Locate the cell with the specified text and output its [X, Y] center coordinate. 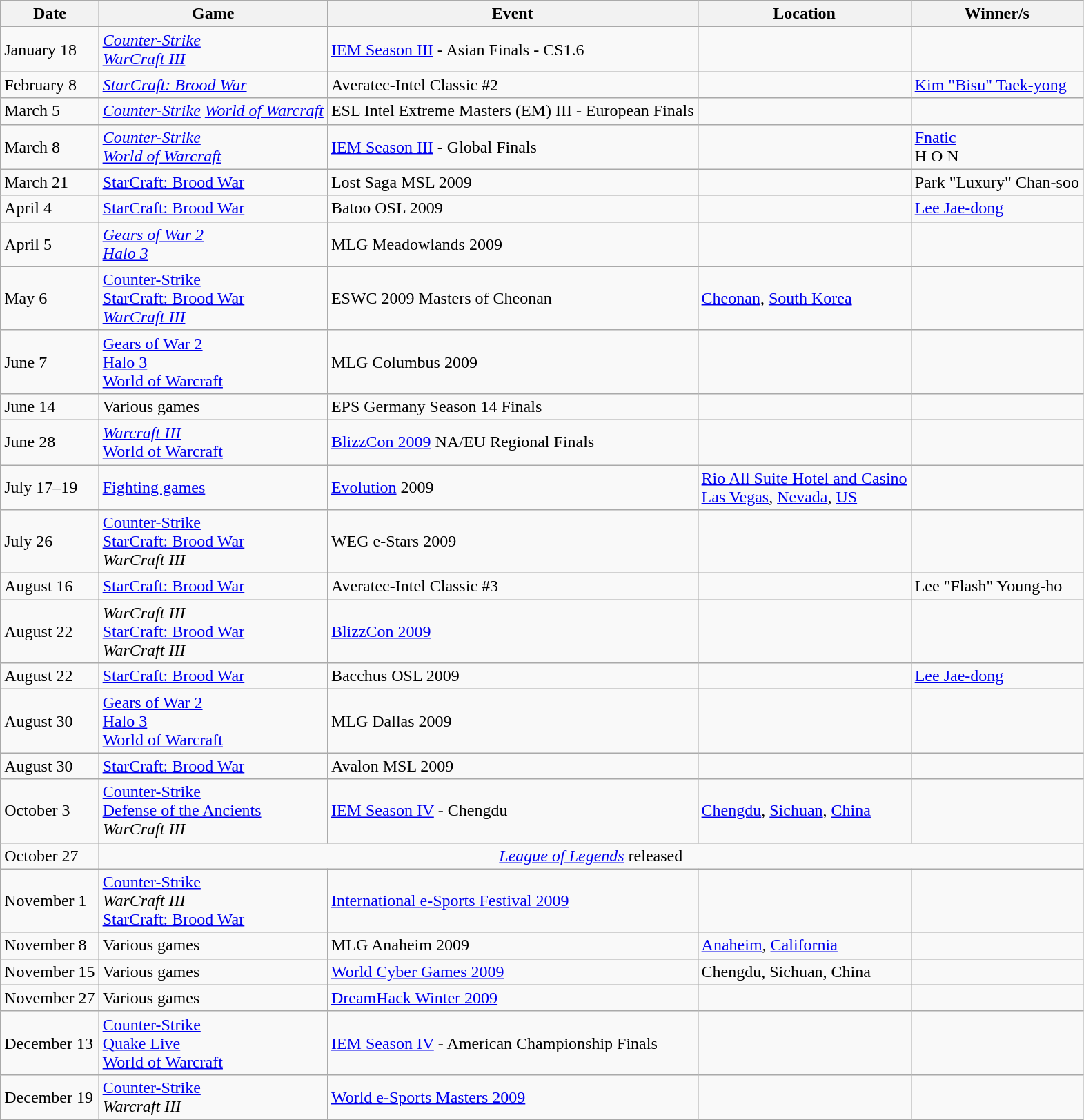
Anaheim, California [805, 945]
Lost Saga MSL 2009 [512, 182]
Counter-StrikeWarCraft III StarCraft: Brood War [213, 901]
Warcraft III World of Warcraft [213, 442]
Avalon MSL 2009 [512, 766]
Park "Luxury" Chan-soo [996, 182]
Evolution 2009 [512, 487]
IEM Season IV - Chengdu [512, 811]
Counter-Strike WarCraft III [213, 50]
Counter-Strike StarCraft: Brood War WarCraft III [213, 298]
International e-Sports Festival 2009 [512, 901]
Gears of War 2 Halo 3 [213, 244]
June 7 [50, 362]
Fnatic H O N [996, 146]
October 27 [50, 856]
Date [50, 14]
May 6 [50, 298]
Averatec-Intel Classic #3 [512, 587]
Counter-StrikeWarcraft III [213, 1097]
April 4 [50, 208]
MLG Columbus 2009 [512, 362]
Event [512, 14]
Lee "Flash" Young-ho [996, 587]
WarCraft III StarCraft: Brood War WarCraft III [213, 631]
WEG e-Stars 2009 [512, 542]
April 5 [50, 244]
BlizzCon 2009 [512, 631]
DreamHack Winter 2009 [512, 998]
World Cyber Games 2009 [512, 972]
ESL Intel Extreme Masters (EM) III - European Finals [512, 111]
November 15 [50, 972]
Cheonan, South Korea [805, 298]
June 28 [50, 442]
League of Legends released [591, 856]
MLG Meadowlands 2009 [512, 244]
IEM Season IV - American Championship Finals [512, 1043]
BlizzCon 2009 NA/EU Regional Finals [512, 442]
December 19 [50, 1097]
Batoo OSL 2009 [512, 208]
Kim "Bisu" Taek-yong [996, 85]
March 8 [50, 146]
World e-Sports Masters 2009 [512, 1097]
January 18 [50, 50]
July 17–19 [50, 487]
August 16 [50, 587]
Counter-StrikeDefense of the AncientsWarCraft III [213, 811]
October 3 [50, 811]
June 14 [50, 406]
Bacchus OSL 2009 [512, 676]
Counter-StrikeQuake Live World of Warcraft [213, 1043]
Rio All Suite Hotel and CasinoLas Vegas, Nevada, US [805, 487]
MLG Anaheim 2009 [512, 945]
July 26 [50, 542]
Location [805, 14]
February 8 [50, 85]
Counter-StrikeStarCraft: Brood WarWarCraft III [213, 542]
November 1 [50, 901]
November 27 [50, 998]
IEM Season III - Asian Finals - CS1.6 [512, 50]
IEM Season III - Global Finals [512, 146]
November 8 [50, 945]
EPS Germany Season 14 Finals [512, 406]
Fighting games [213, 487]
Game [213, 14]
Gears of War 2 Halo 3World of Warcraft [213, 362]
December 13 [50, 1043]
MLG Dallas 2009 [512, 721]
March 5 [50, 111]
ESWC 2009 Masters of Cheonan [512, 298]
March 21 [50, 182]
Gears of War 2Halo 3World of Warcraft [213, 721]
Winner/s [996, 14]
Averatec-Intel Classic #2 [512, 85]
